Provide the [X, Y] coordinate of the cell's center where the given text is located.  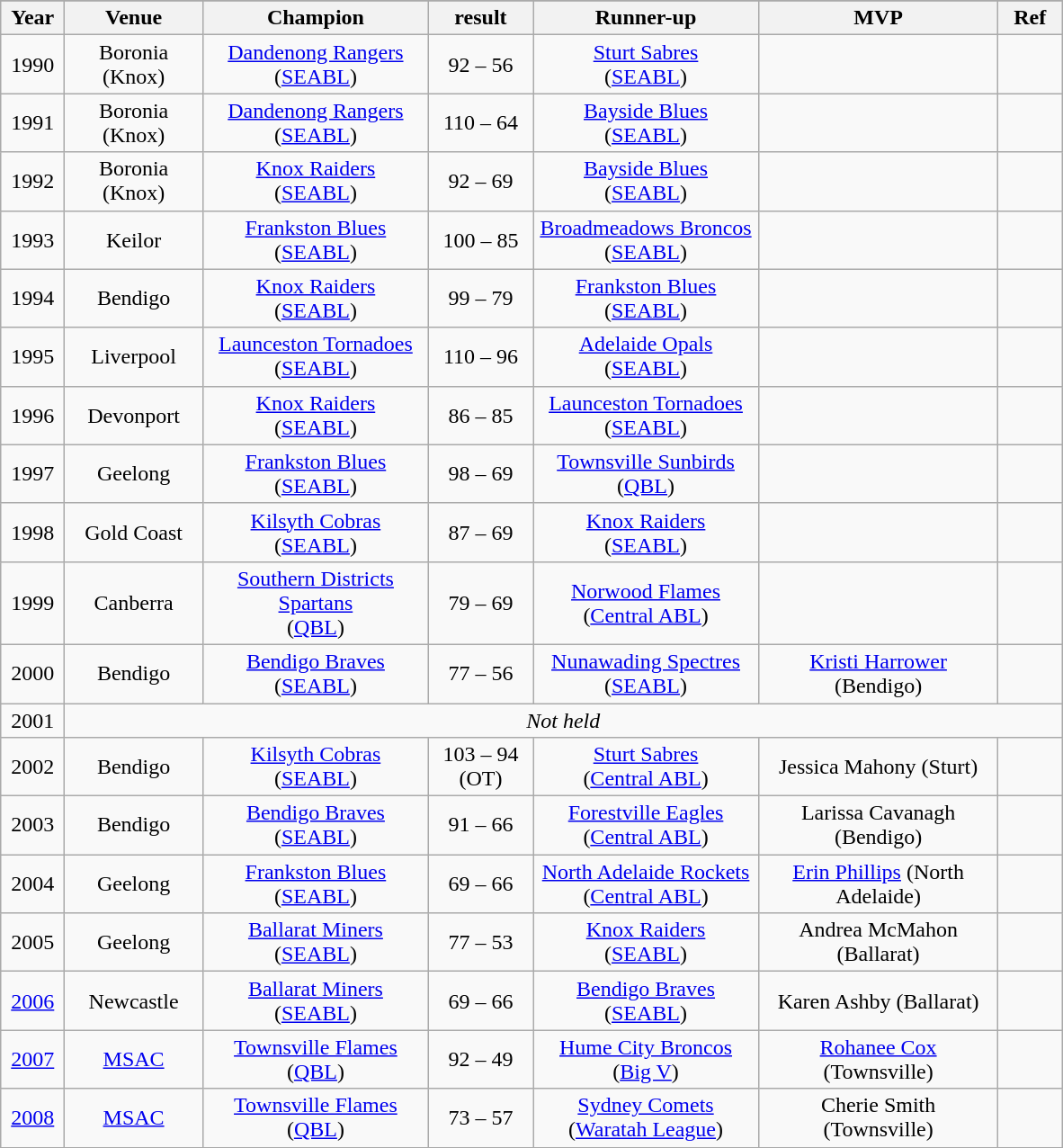
91 – 66 [480, 826]
2002 [32, 767]
1993 [32, 239]
Cherie Smith (Townsville) [879, 1117]
87 – 69 [480, 533]
1990 [32, 65]
77 – 53 [480, 943]
result [480, 18]
92 – 69 [480, 182]
Newcastle [134, 1000]
2001 [32, 721]
Kristi Harrower (Bendigo) [879, 673]
98 – 69 [480, 473]
92 – 56 [480, 65]
2000 [32, 673]
2006 [32, 1000]
99 – 79 [480, 299]
100 – 85 [480, 239]
Hume City Broncos(Big V) [646, 1060]
Sturt Sabres(Central ABL) [646, 767]
Southern Districts Spartans(QBL) [315, 603]
2005 [32, 943]
Sydney Comets(Waratah League) [646, 1117]
1994 [32, 299]
1997 [32, 473]
1995 [32, 356]
Rohanee Cox (Townsville) [879, 1060]
73 – 57 [480, 1117]
103 – 94 (OT) [480, 767]
Andrea McMahon (Ballarat) [879, 943]
79 – 69 [480, 603]
Adelaide Opals(SEABL) [646, 356]
1996 [32, 416]
Broadmeadows Broncos(SEABL) [646, 239]
Larissa Cavanagh (Bendigo) [879, 826]
2007 [32, 1060]
2004 [32, 883]
Not held [563, 721]
Runner-up [646, 18]
Sturt Sabres(SEABL) [646, 65]
Forestville Eagles(Central ABL) [646, 826]
110 – 96 [480, 356]
Karen Ashby (Ballarat) [879, 1000]
2008 [32, 1117]
North Adelaide Rockets(Central ABL) [646, 883]
Nunawading Spectres(SEABL) [646, 673]
Ref [1031, 18]
Erin Phillips (North Adelaide) [879, 883]
Norwood Flames(Central ABL) [646, 603]
110 – 64 [480, 122]
Liverpool [134, 356]
Gold Coast [134, 533]
Venue [134, 18]
2003 [32, 826]
Champion [315, 18]
1998 [32, 533]
MVP [879, 18]
Canberra [134, 603]
Year [32, 18]
92 – 49 [480, 1060]
Jessica Mahony (Sturt) [879, 767]
Keilor [134, 239]
1999 [32, 603]
77 – 56 [480, 673]
Devonport [134, 416]
1992 [32, 182]
Townsville Sunbirds(QBL) [646, 473]
86 – 85 [480, 416]
1991 [32, 122]
